Output the [X, Y] coordinate of the center of the cell containing the given text.  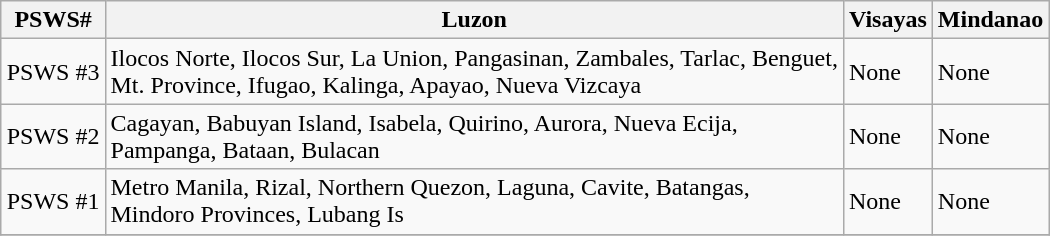
PSWS #3 [53, 72]
Metro Manila, Rizal, Northern Quezon, Laguna, Cavite, Batangas, Mindoro Provinces, Lubang Is [474, 202]
Visayas [888, 20]
PSWS #2 [53, 136]
Ilocos Norte, Ilocos Sur, La Union, Pangasinan, Zambales, Tarlac, Benguet, Mt. Province, Ifugao, Kalinga, Apayao, Nueva Vizcaya [474, 72]
Luzon [474, 20]
Cagayan, Babuyan Island, Isabela, Quirino, Aurora, Nueva Ecija, Pampanga, Bataan, Bulacan [474, 136]
Mindanao [990, 20]
PSWS# [53, 20]
PSWS #1 [53, 202]
